Detect which cell encompasses the target text, then output its [x, y] center coordinate. 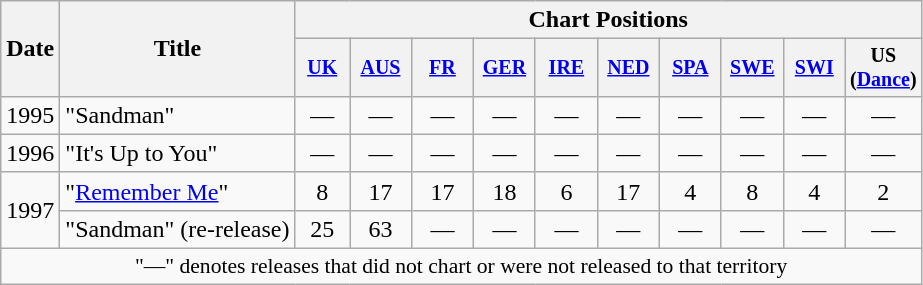
IRE [566, 68]
Title [178, 49]
"—" denotes releases that did not chart or were not released to that territory [462, 267]
"It's Up to You" [178, 153]
2 [883, 191]
18 [504, 191]
6 [566, 191]
UK [322, 68]
GER [504, 68]
SWE [752, 68]
FR [442, 68]
25 [322, 229]
1997 [30, 210]
"Sandman" [178, 115]
US(Dance) [883, 68]
Date [30, 49]
"Remember Me" [178, 191]
AUS [381, 68]
1995 [30, 115]
"Sandman" (re-release) [178, 229]
SWI [814, 68]
Chart Positions [608, 20]
SPA [690, 68]
NED [628, 68]
63 [381, 229]
1996 [30, 153]
